Scan for the cell matching the given text and deliver its (x, y) coordinate at center. 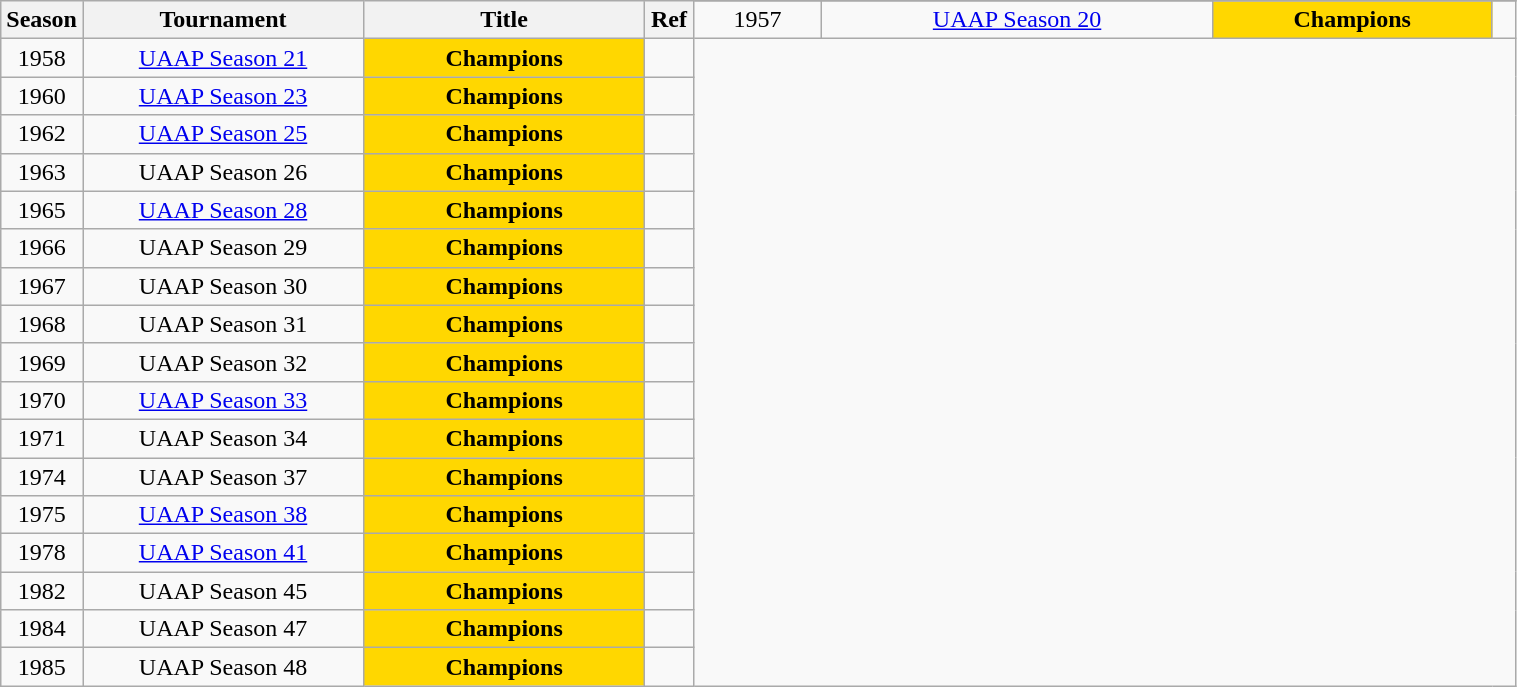
UAAP Season 33 (222, 400)
UAAP Season 34 (222, 438)
1969 (42, 362)
1970 (42, 400)
UAAP Season 21 (222, 58)
1957 (758, 20)
UAAP Season 41 (222, 553)
Title (504, 20)
1967 (42, 286)
1974 (42, 477)
1958 (42, 58)
UAAP Season 32 (222, 362)
1966 (42, 248)
1984 (42, 629)
1965 (42, 210)
Season (42, 20)
1975 (42, 515)
UAAP Season 29 (222, 248)
UAAP Season 37 (222, 477)
Ref (670, 20)
1960 (42, 96)
UAAP Season 30 (222, 286)
UAAP Season 47 (222, 629)
UAAP Season 28 (222, 210)
UAAP Season 31 (222, 324)
UAAP Season 48 (222, 667)
1963 (42, 172)
1971 (42, 438)
1962 (42, 134)
UAAP Season 45 (222, 591)
UAAP Season 23 (222, 96)
Tournament (222, 20)
UAAP Season 38 (222, 515)
1968 (42, 324)
UAAP Season 20 (1018, 20)
1985 (42, 667)
1978 (42, 553)
1982 (42, 591)
UAAP Season 26 (222, 172)
UAAP Season 25 (222, 134)
